Pinpoint the cell where the given text exists, returning its [X, Y] midpoint coordinate. 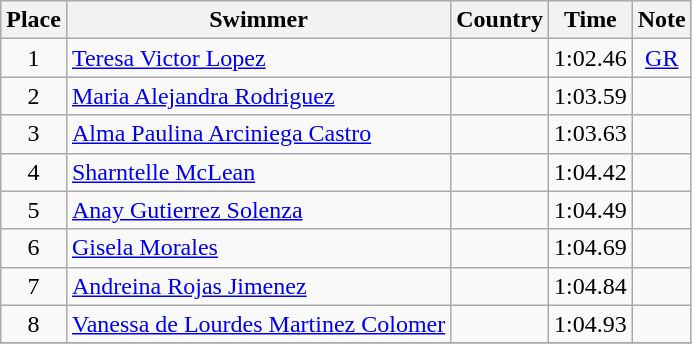
6 [34, 248]
1:03.63 [590, 134]
3 [34, 134]
1:02.46 [590, 58]
1:04.69 [590, 248]
1:04.42 [590, 172]
1:04.93 [590, 324]
GR [662, 58]
Swimmer [258, 20]
Country [500, 20]
8 [34, 324]
Anay Gutierrez Solenza [258, 210]
1 [34, 58]
1:04.84 [590, 286]
Andreina Rojas Jimenez [258, 286]
Place [34, 20]
4 [34, 172]
Sharntelle McLean [258, 172]
2 [34, 96]
Maria Alejandra Rodriguez [258, 96]
1:03.59 [590, 96]
Teresa Victor Lopez [258, 58]
Vanessa de Lourdes Martinez Colomer [258, 324]
7 [34, 286]
Time [590, 20]
5 [34, 210]
1:04.49 [590, 210]
Note [662, 20]
Gisela Morales [258, 248]
Alma Paulina Arciniega Castro [258, 134]
